Return the (x, y) coordinate for the center point of the cell that contains the specified text.  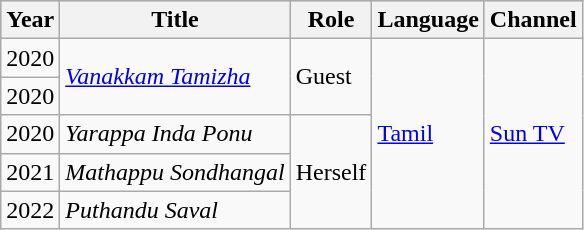
Channel (533, 20)
Mathappu Sondhangal (175, 172)
Puthandu Saval (175, 210)
2022 (30, 210)
Title (175, 20)
Guest (331, 77)
Yarappa Inda Ponu (175, 134)
Tamil (428, 134)
Vanakkam Tamizha (175, 77)
2021 (30, 172)
Language (428, 20)
Role (331, 20)
Sun TV (533, 134)
Herself (331, 172)
Year (30, 20)
